Find where the given text appears and provide that cell's center as (x, y) coordinate. 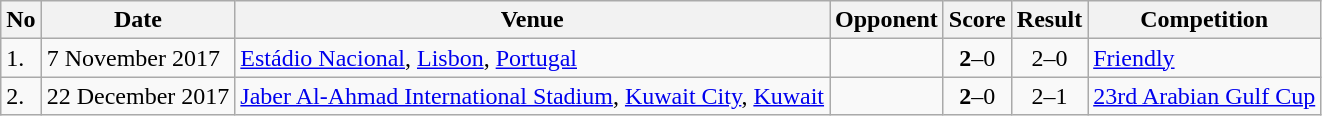
2. (21, 96)
Result (1049, 20)
Venue (532, 20)
23rd Arabian Gulf Cup (1204, 96)
Opponent (887, 20)
No (21, 20)
Competition (1204, 20)
Date (138, 20)
2–1 (1049, 96)
1. (21, 58)
Friendly (1204, 58)
Estádio Nacional, Lisbon, Portugal (532, 58)
Jaber Al-Ahmad International Stadium, Kuwait City, Kuwait (532, 96)
Score (977, 20)
22 December 2017 (138, 96)
7 November 2017 (138, 58)
